Determine the [X, Y] coordinate at the center of the cell enclosing the given text.  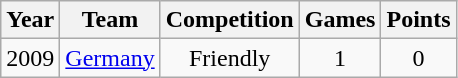
Competition [230, 20]
Friendly [230, 58]
Team [110, 20]
0 [418, 58]
1 [340, 58]
Points [418, 20]
Germany [110, 58]
Games [340, 20]
Year [30, 20]
2009 [30, 58]
